Extract the [X, Y] coordinate from the center of the cell holding the provided text.  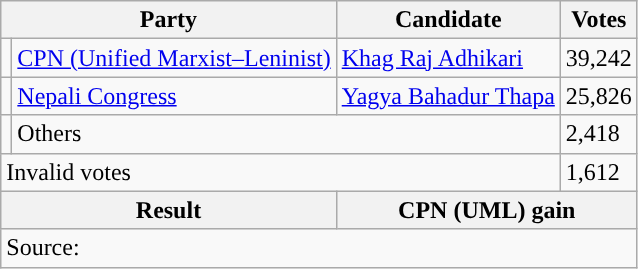
2,418 [598, 134]
Nepali Congress [174, 96]
Others [286, 134]
Khag Raj Adhikari [448, 58]
Party [168, 20]
39,242 [598, 58]
Result [168, 210]
CPN (UML) gain [486, 210]
Candidate [448, 20]
Source: [320, 248]
Invalid votes [281, 172]
CPN (Unified Marxist–Leninist) [174, 58]
1,612 [598, 172]
Yagya Bahadur Thapa [448, 96]
25,826 [598, 96]
Votes [598, 20]
